Scan for the cell matching the given text and deliver its [X, Y] coordinate at center. 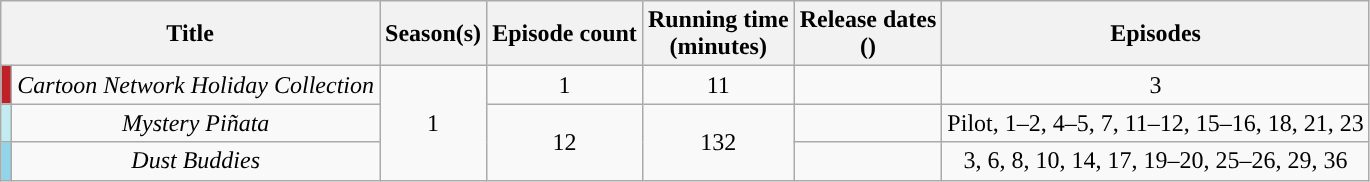
12 [565, 142]
Mystery Piñata [196, 123]
132 [718, 142]
Pilot, 1–2, 4–5, 7, 11–12, 15–16, 18, 21, 23 [1156, 123]
3, 6, 8, 10, 14, 17, 19–20, 25–26, 29, 36 [1156, 161]
Episodes [1156, 34]
Cartoon Network Holiday Collection [196, 85]
Running time(minutes) [718, 34]
Title [190, 34]
11 [718, 85]
Release dates() [868, 34]
Episode count [565, 34]
3 [1156, 85]
Season(s) [434, 34]
Dust Buddies [196, 161]
